Search for the cell housing the specified text and yield its [x, y] center coordinate. 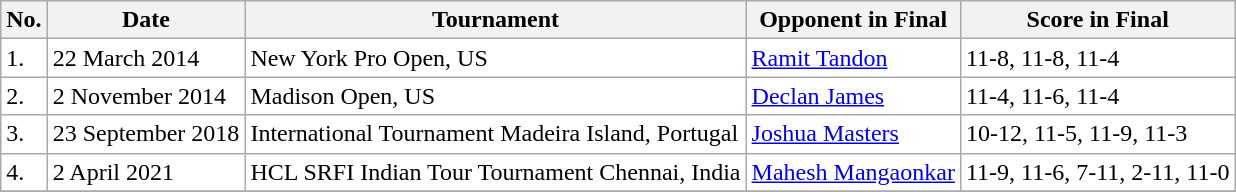
Madison Open, US [496, 96]
23 September 2018 [146, 134]
2 November 2014 [146, 96]
11-4, 11-6, 11-4 [1098, 96]
Tournament [496, 20]
Opponent in Final [853, 20]
2. [24, 96]
22 March 2014 [146, 58]
No. [24, 20]
Score in Final [1098, 20]
3. [24, 134]
Date [146, 20]
Declan James [853, 96]
11-9, 11-6, 7-11, 2-11, 11-0 [1098, 172]
Mahesh Mangaonkar [853, 172]
Ramit Tandon [853, 58]
International Tournament Madeira Island, Portugal [496, 134]
11-8, 11-8, 11-4 [1098, 58]
New York Pro Open, US [496, 58]
HCL SRFI Indian Tour Tournament Chennai, India [496, 172]
1. [24, 58]
10-12, 11-5, 11-9, 11-3 [1098, 134]
2 April 2021 [146, 172]
4. [24, 172]
Joshua Masters [853, 134]
